Pinpoint the cell where the given text exists, returning its [X, Y] midpoint coordinate. 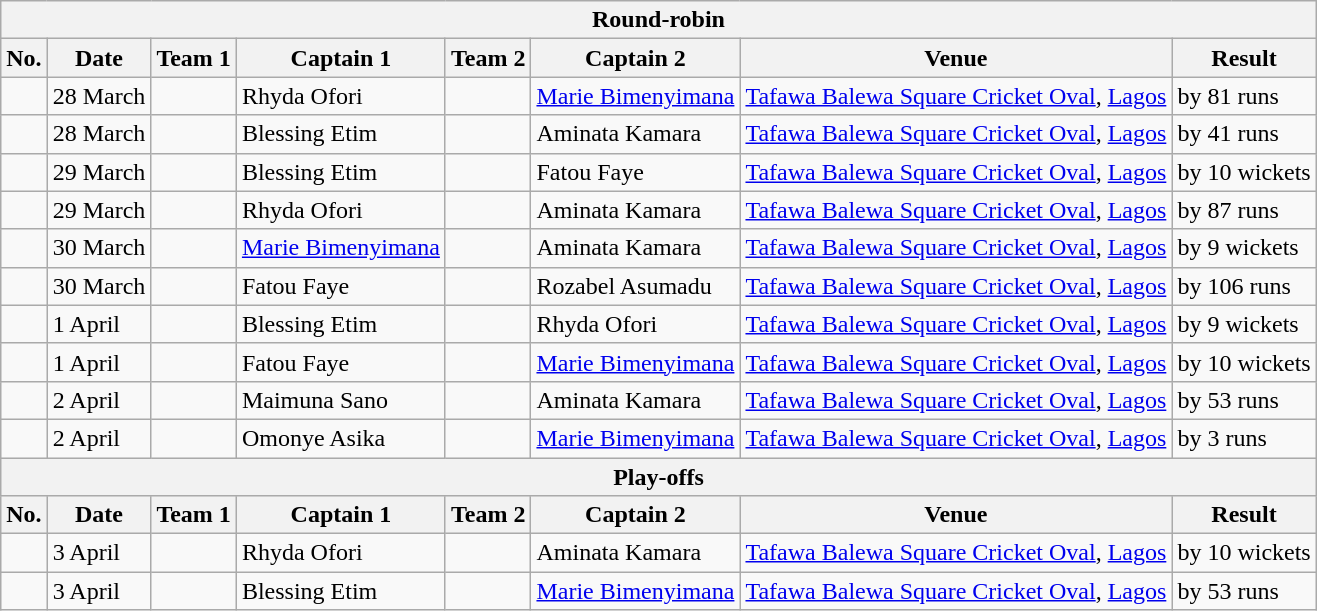
by 87 runs [1244, 210]
Omonye Asika [340, 438]
by 106 runs [1244, 286]
Round-robin [658, 20]
by 3 runs [1244, 438]
Play-offs [658, 477]
Rozabel Asumadu [636, 286]
by 81 runs [1244, 96]
Maimuna Sano [340, 400]
by 41 runs [1244, 134]
